Provide the (X, Y) coordinate of the cell's center where the given text is located.  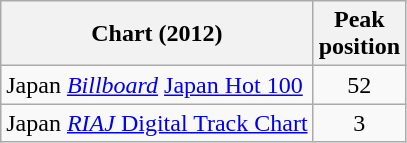
3 (359, 123)
Japan RIAJ Digital Track Chart (157, 123)
Japan Billboard Japan Hot 100 (157, 85)
Peakposition (359, 34)
Chart (2012) (157, 34)
52 (359, 85)
